Scan for the cell matching the given text and deliver its [x, y] coordinate at center. 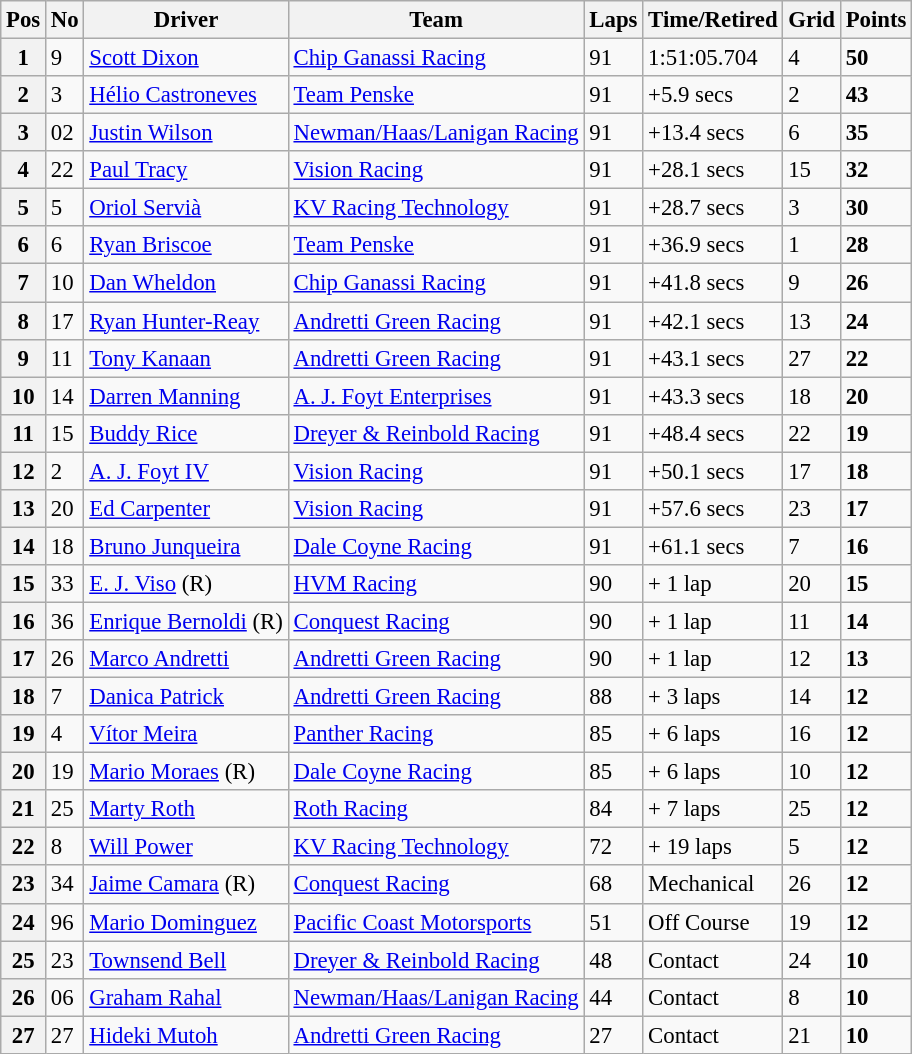
Enrique Bernoldi (R) [186, 621]
Scott Dixon [186, 58]
+ 19 laps [713, 847]
Darren Manning [186, 396]
44 [614, 997]
Graham Rahal [186, 997]
50 [876, 58]
Bruno Junqueira [186, 546]
28 [876, 245]
Off Course [713, 922]
Panther Racing [436, 734]
Hélio Castroneves [186, 95]
Paul Tracy [186, 170]
Hideki Mutoh [186, 1035]
A. J. Foyt IV [186, 471]
35 [876, 133]
Mechanical [713, 885]
+28.7 secs [713, 208]
02 [65, 133]
Roth Racing [436, 809]
33 [65, 584]
Justin Wilson [186, 133]
Ed Carpenter [186, 509]
Jaime Camara (R) [186, 885]
Mario Dominguez [186, 922]
Marco Andretti [186, 659]
+36.9 secs [713, 245]
Time/Retired [713, 20]
+57.6 secs [713, 509]
+41.8 secs [713, 283]
Team [436, 20]
Marty Roth [186, 809]
+50.1 secs [713, 471]
48 [614, 960]
+42.1 secs [713, 321]
34 [65, 885]
Tony Kanaan [186, 358]
+43.1 secs [713, 358]
Mario Moraes (R) [186, 772]
Grid [812, 20]
Pos [24, 20]
+5.9 secs [713, 95]
A. J. Foyt Enterprises [436, 396]
E. J. Viso (R) [186, 584]
Points [876, 20]
+28.1 secs [713, 170]
30 [876, 208]
Will Power [186, 847]
No [65, 20]
Ryan Hunter-Reay [186, 321]
Oriol Servià [186, 208]
+ 7 laps [713, 809]
Pacific Coast Motorsports [436, 922]
88 [614, 697]
+ 3 laps [713, 697]
43 [876, 95]
96 [65, 922]
84 [614, 809]
+13.4 secs [713, 133]
32 [876, 170]
06 [65, 997]
36 [65, 621]
HVM Racing [436, 584]
Driver [186, 20]
1:51:05.704 [713, 58]
+61.1 secs [713, 546]
Ryan Briscoe [186, 245]
Laps [614, 20]
Dan Wheldon [186, 283]
68 [614, 885]
51 [614, 922]
Danica Patrick [186, 697]
+43.3 secs [713, 396]
Townsend Bell [186, 960]
Vítor Meira [186, 734]
72 [614, 847]
+48.4 secs [713, 433]
Buddy Rice [186, 433]
